For the text-containing cell, return its midpoint in (X, Y) coordinate format. 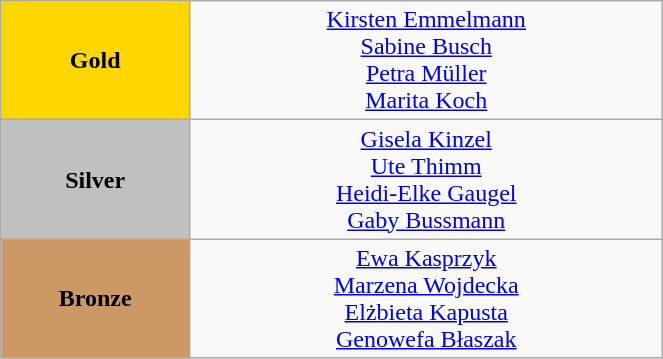
Ewa KasprzykMarzena WojdeckaElżbieta KapustaGenowefa Błaszak (426, 298)
Kirsten EmmelmannSabine BuschPetra MüllerMarita Koch (426, 60)
Gisela KinzelUte ThimmHeidi-Elke GaugelGaby Bussmann (426, 180)
Silver (96, 180)
Bronze (96, 298)
Gold (96, 60)
